Detect which cell encompasses the target text, then output its (x, y) center coordinate. 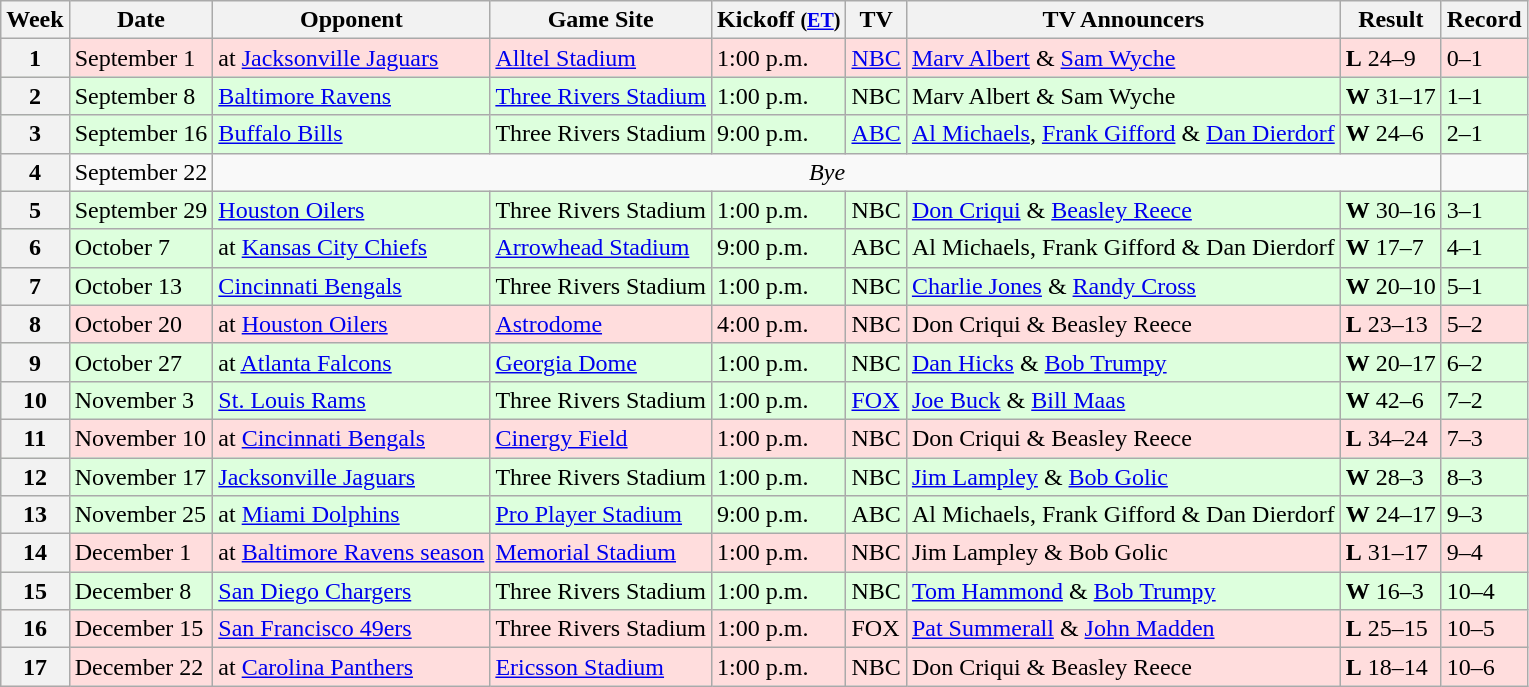
Opponent (352, 20)
Game Site (601, 20)
Houston Oilers (352, 210)
December 8 (141, 591)
Alltel Stadium (601, 58)
10 (35, 400)
at Cincinnati Bengals (352, 438)
September 8 (141, 96)
8–3 (1484, 477)
October 7 (141, 248)
W 17–7 (1390, 248)
Dan Hicks & Bob Trumpy (1123, 362)
November 17 (141, 477)
Astrodome (601, 324)
12 (35, 477)
L 25–15 (1390, 629)
September 1 (141, 58)
10–6 (1484, 667)
L 34–24 (1390, 438)
Cincinnati Bengals (352, 286)
September 22 (141, 172)
4–1 (1484, 248)
5–1 (1484, 286)
at Baltimore Ravens season (352, 553)
Jacksonville Jaguars (352, 477)
3–1 (1484, 210)
at Jacksonville Jaguars (352, 58)
5 (35, 210)
0–1 (1484, 58)
Bye (827, 172)
11 (35, 438)
6–2 (1484, 362)
Pro Player Stadium (601, 515)
W 20–10 (1390, 286)
Date (141, 20)
Buffalo Bills (352, 134)
4:00 p.m. (779, 324)
3 (35, 134)
December 1 (141, 553)
L 24–9 (1390, 58)
Tom Hammond & Bob Trumpy (1123, 591)
W 28–3 (1390, 477)
2 (35, 96)
TV Announcers (1123, 20)
W 31–17 (1390, 96)
7 (35, 286)
St. Louis Rams (352, 400)
Week (35, 20)
1–1 (1484, 96)
Pat Summerall & John Madden (1123, 629)
at Atlanta Falcons (352, 362)
9–3 (1484, 515)
W 42–6 (1390, 400)
October 27 (141, 362)
15 (35, 591)
L 18–14 (1390, 667)
10–5 (1484, 629)
November 3 (141, 400)
6 (35, 248)
San Diego Chargers (352, 591)
San Francisco 49ers (352, 629)
9–4 (1484, 553)
7–2 (1484, 400)
Georgia Dome (601, 362)
November 25 (141, 515)
17 (35, 667)
Arrowhead Stadium (601, 248)
Baltimore Ravens (352, 96)
Memorial Stadium (601, 553)
at Miami Dolphins (352, 515)
at Carolina Panthers (352, 667)
Charlie Jones & Randy Cross (1123, 286)
Ericsson Stadium (601, 667)
November 10 (141, 438)
Cinergy Field (601, 438)
December 15 (141, 629)
7–3 (1484, 438)
October 20 (141, 324)
L 31–17 (1390, 553)
5–2 (1484, 324)
W 30–16 (1390, 210)
9 (35, 362)
W 24–6 (1390, 134)
W 16–3 (1390, 591)
Kickoff (ET) (779, 20)
4 (35, 172)
October 13 (141, 286)
September 16 (141, 134)
13 (35, 515)
2–1 (1484, 134)
14 (35, 553)
8 (35, 324)
L 23–13 (1390, 324)
Joe Buck & Bill Maas (1123, 400)
W 24–17 (1390, 515)
TV (876, 20)
at Houston Oilers (352, 324)
Record (1484, 20)
at Kansas City Chiefs (352, 248)
1 (35, 58)
10–4 (1484, 591)
W 20–17 (1390, 362)
16 (35, 629)
December 22 (141, 667)
Result (1390, 20)
September 29 (141, 210)
